Capture the cell that displays the provided text and extract its [x, y] central coordinate. 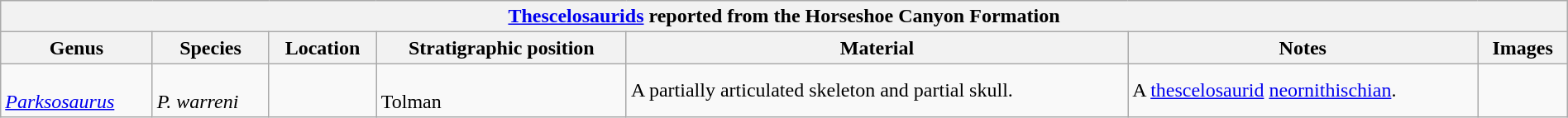
Material [877, 48]
Tolman [501, 91]
Thescelosaurids reported from the Horseshoe Canyon Formation [784, 17]
Notes [1303, 48]
A thescelosaurid neornithischian. [1303, 91]
Parksosaurus [76, 91]
Stratigraphic position [501, 48]
Genus [76, 48]
P. warreni [210, 91]
Location [323, 48]
Species [210, 48]
Images [1523, 48]
A partially articulated skeleton and partial skull. [877, 91]
